Provide the [X, Y] coordinate of the cell's center where the given text is located.  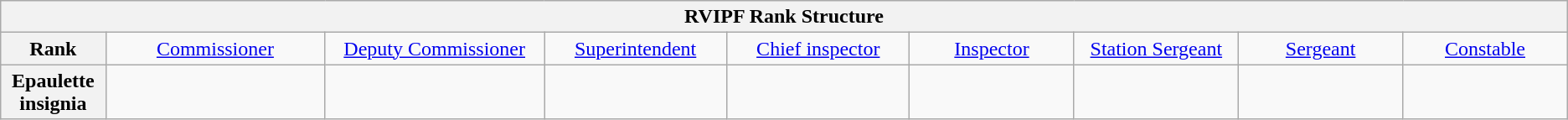
Constable [1485, 49]
Chief inspector [818, 49]
Inspector [992, 49]
Commissioner [215, 49]
Superintendent [636, 49]
Epaulette insignia [54, 92]
Rank [54, 49]
Sergeant [1320, 49]
Deputy Commissioner [435, 49]
Station Sergeant [1156, 49]
RVIPF Rank Structure [784, 17]
